Detect which cell encompasses the target text, then output its [x, y] center coordinate. 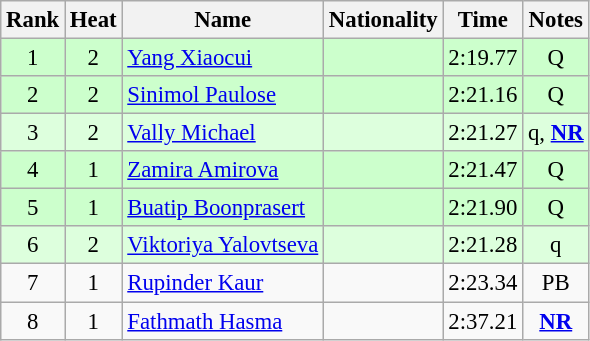
Buatip Boonprasert [223, 208]
Nationality [384, 20]
2:21.90 [483, 208]
2:21.27 [483, 133]
5 [33, 208]
Rupinder Kaur [223, 283]
Viktoriya Yalovtseva [223, 245]
2:23.34 [483, 283]
6 [33, 245]
Rank [33, 20]
3 [33, 133]
2:19.77 [483, 58]
Zamira Amirova [223, 170]
Notes [556, 20]
Sinimol Paulose [223, 95]
Vally Michael [223, 133]
4 [33, 170]
2:21.16 [483, 95]
NR [556, 321]
Name [223, 20]
PB [556, 283]
2:37.21 [483, 321]
8 [33, 321]
Yang Xiaocui [223, 58]
Fathmath Hasma [223, 321]
2:21.47 [483, 170]
7 [33, 283]
q [556, 245]
Heat [94, 20]
q, NR [556, 133]
Time [483, 20]
2:21.28 [483, 245]
